Return the [x, y] coordinate for the center point of the cell that contains the specified text.  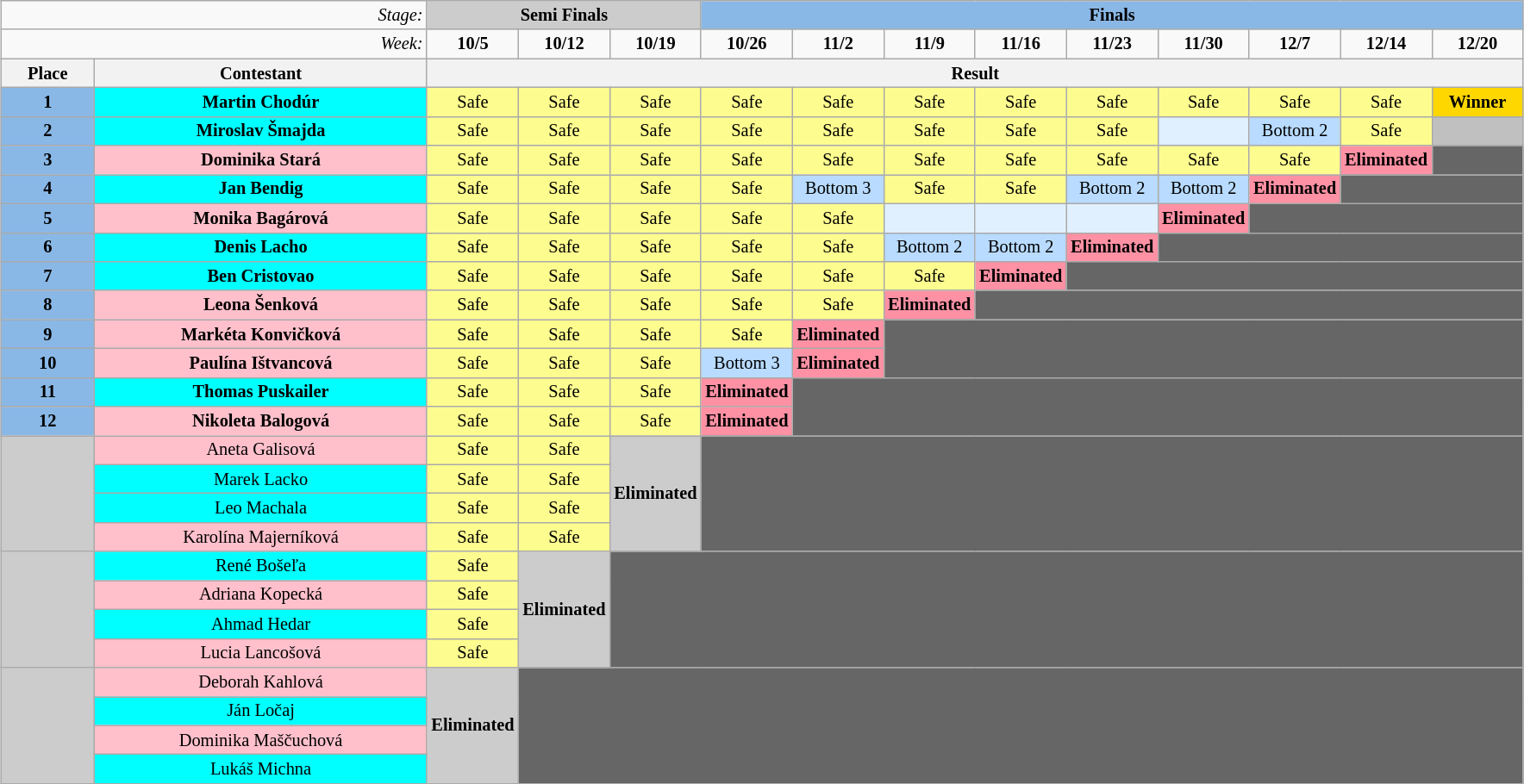
Paulína Ištvancová [261, 363]
Place [48, 73]
Ján Ločaj [261, 711]
8 [48, 305]
11/30 [1203, 44]
Deborah Kahlová [261, 681]
5 [48, 218]
Jan Bendig [261, 189]
12/7 [1295, 44]
Lukáš Michna [261, 768]
11 [48, 392]
12/14 [1386, 44]
Result [975, 73]
Markéta Konvičková [261, 334]
Week: [214, 44]
9 [48, 334]
Aneta Galisová [261, 450]
Denis Lacho [261, 247]
10/19 [655, 44]
Martin Chodúr [261, 102]
Thomas Puskailer [261, 392]
10/5 [472, 44]
Finals [1112, 15]
10/12 [564, 44]
7 [48, 276]
Contestant [261, 73]
Dominika Stará [261, 160]
Miroslav Šmajda [261, 131]
6 [48, 247]
Semi Finals [564, 15]
Dominika Maščuchová [261, 740]
Ben Cristovao [261, 276]
11/2 [838, 44]
Nikoleta Balogová [261, 421]
Lucia Lancošová [261, 653]
12 [48, 421]
Ahmad Hedar [261, 624]
2 [48, 131]
11/16 [1021, 44]
10 [48, 363]
René Bošeľa [261, 566]
Adriana Kopecká [261, 594]
3 [48, 160]
11/23 [1112, 44]
Karolína Majerníková [261, 537]
Marek Lacko [261, 479]
Monika Bagárová [261, 218]
10/26 [746, 44]
Leona Šenková [261, 305]
1 [48, 102]
12/20 [1477, 44]
4 [48, 189]
Leo Machala [261, 507]
Winner [1477, 102]
Stage: [214, 15]
11/9 [929, 44]
